Detect which cell encompasses the target text, then output its [x, y] center coordinate. 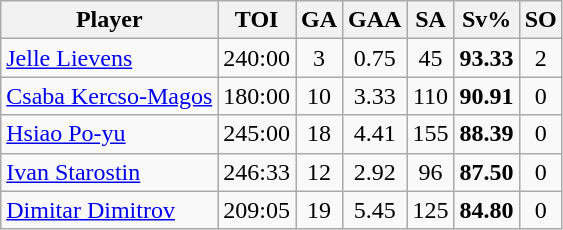
Hsiao Po-yu [110, 134]
110 [430, 96]
88.39 [486, 134]
12 [320, 172]
GAA [375, 20]
125 [430, 210]
87.50 [486, 172]
45 [430, 58]
240:00 [257, 58]
TOI [257, 20]
5.45 [375, 210]
245:00 [257, 134]
0.75 [375, 58]
2 [540, 58]
155 [430, 134]
Dimitar Dimitrov [110, 210]
84.80 [486, 210]
209:05 [257, 210]
Sv% [486, 20]
Csaba Kercso-Magos [110, 96]
3.33 [375, 96]
90.91 [486, 96]
93.33 [486, 58]
246:33 [257, 172]
18 [320, 134]
4.41 [375, 134]
Ivan Starostin [110, 172]
Jelle Lievens [110, 58]
180:00 [257, 96]
GA [320, 20]
SA [430, 20]
3 [320, 58]
Player [110, 20]
SO [540, 20]
2.92 [375, 172]
96 [430, 172]
10 [320, 96]
19 [320, 210]
